Extract the (x, y) coordinate from the center of the cell holding the provided text.  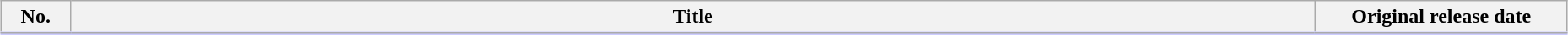
Title (693, 17)
Original release date (1441, 17)
No. (35, 17)
